From the cell containing the given text, extract its center point as (x, y) coordinate. 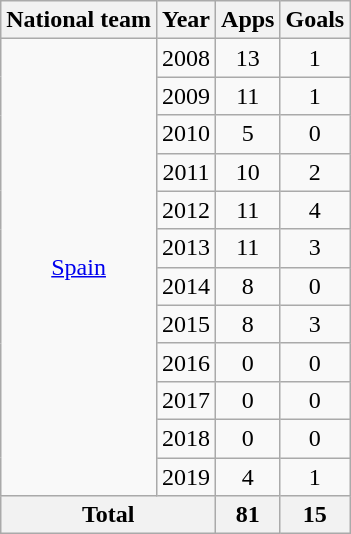
2018 (186, 438)
2009 (186, 96)
10 (248, 172)
81 (248, 515)
National team (79, 20)
2010 (186, 134)
2012 (186, 210)
Total (108, 515)
Apps (248, 20)
Spain (79, 268)
15 (315, 515)
2014 (186, 286)
2016 (186, 362)
2 (315, 172)
13 (248, 58)
2008 (186, 58)
2011 (186, 172)
2015 (186, 324)
2017 (186, 400)
2019 (186, 477)
2013 (186, 248)
5 (248, 134)
Goals (315, 20)
Year (186, 20)
